Search for the cell housing the specified text and yield its (X, Y) center coordinate. 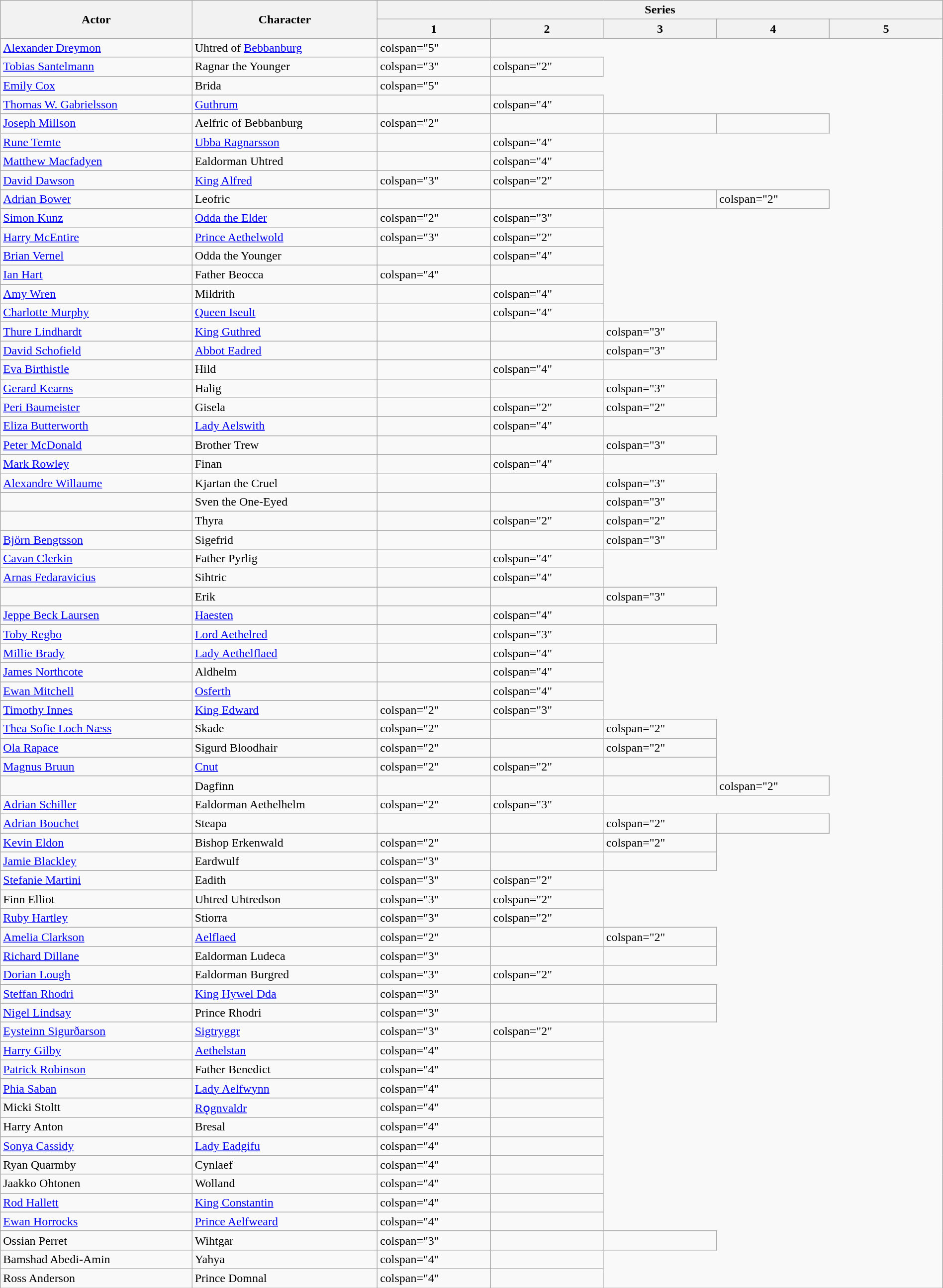
Kjartan the Cruel (284, 483)
Ragnar the Younger (284, 67)
5 (886, 29)
Jamie Blackley (96, 861)
Bresal (284, 1127)
Mildrith (284, 294)
Thomas W. Gabrielsson (96, 104)
Cavan Clerkin (96, 559)
Adrian Schiller (96, 804)
Björn Bengtsson (96, 539)
Emily Cox (96, 86)
Peri Baumeister (96, 407)
Alexander Dreymon (96, 48)
Phia Saban (96, 1088)
Wolland (284, 1184)
Joseph Millson (96, 123)
Odda the Younger (284, 256)
Mark Rowley (96, 464)
Lady Eadgifu (284, 1146)
Ryan Quarmby (96, 1165)
Guthrum (284, 104)
Eysteinn Sigurðarson (96, 1031)
Gisela (284, 407)
Prince Aethelwold (284, 237)
Character (284, 19)
Leofric (284, 199)
Ealdorman Ludeca (284, 956)
Adrian Bower (96, 199)
Thure Lindhardt (96, 332)
Patrick Robinson (96, 1069)
Series (660, 10)
1 (434, 29)
Amelia Clarkson (96, 937)
Arnas Fedaravicius (96, 578)
Cnut (284, 767)
Prince Domnal (284, 1278)
Rod Hallett (96, 1202)
Uhtred Uhtredson (284, 899)
King Guthred (284, 332)
Ubba Ragnarsson (284, 142)
Bishop Erkenwald (284, 843)
Steapa (284, 823)
Yahya (284, 1259)
Sven the One-Eyed (284, 502)
Bamshad Abedi-Amin (96, 1259)
King Hywel Dda (284, 994)
Sigefrid (284, 539)
Rǫgnvaldr (284, 1108)
Skade (284, 729)
Erik (284, 597)
Abbot Eadred (284, 350)
Harry McEntire (96, 237)
Ealdorman Burgred (284, 975)
Brian Vernel (96, 256)
Father Beocca (284, 275)
Prince Rhodri (284, 1013)
Lady Aethelflaed (284, 653)
Toby Regbo (96, 634)
Stiorra (284, 918)
Adrian Bouchet (96, 823)
Eadith (284, 880)
James Northcote (96, 672)
Ealdorman Aethelhelm (284, 804)
Dagfinn (284, 785)
Hild (284, 369)
Matthew Macfadyen (96, 161)
Harry Anton (96, 1127)
Finan (284, 464)
King Constantin (284, 1202)
Thyra (284, 520)
Brother Trew (284, 445)
Amy Wren (96, 294)
Cynlaef (284, 1165)
David Dawson (96, 180)
Finn Elliot (96, 899)
Lady Aelfwynn (284, 1088)
Jeppe Beck Laursen (96, 615)
Simon Kunz (96, 218)
Actor (96, 19)
Ruby Hartley (96, 918)
Sihtric (284, 578)
Alexandre Willaume (96, 483)
2 (547, 29)
Eardwulf (284, 861)
Thea Sofie Loch Næss (96, 729)
Jaakko Ohtonen (96, 1184)
Micki Stoltt (96, 1108)
Charlotte Murphy (96, 313)
Dorian Lough (96, 975)
Lady Aelswith (284, 426)
Gerard Kearns (96, 388)
King Edward (284, 710)
Osferth (284, 691)
David Schofield (96, 350)
Peter McDonald (96, 445)
3 (660, 29)
Haesten (284, 615)
Magnus Bruun (96, 767)
Sigurd Bloodhair (284, 748)
Wihtgar (284, 1240)
Aldhelm (284, 672)
Halig (284, 388)
Ewan Horrocks (96, 1221)
Lord Aethelred (284, 634)
Sonya Cassidy (96, 1146)
Brida (284, 86)
Aethelstan (284, 1050)
Ross Anderson (96, 1278)
Sigtryggr (284, 1031)
Odda the Elder (284, 218)
Ola Rapace (96, 748)
Eva Birthistle (96, 369)
Eliza Butterworth (96, 426)
Ewan Mitchell (96, 691)
Harry Gilby (96, 1050)
Ealdorman Uhtred (284, 161)
Ossian Perret (96, 1240)
Uhtred of Bebbanburg (284, 48)
Queen Iseult (284, 313)
Millie Brady (96, 653)
Father Benedict (284, 1069)
Kevin Eldon (96, 843)
Richard Dillane (96, 956)
Timothy Innes (96, 710)
King Alfred (284, 180)
Steffan Rhodri (96, 994)
Stefanie Martini (96, 880)
Prince Aelfweard (284, 1221)
Aelflaed (284, 937)
Tobias Santelmann (96, 67)
Rune Temte (96, 142)
Ian Hart (96, 275)
Nigel Lindsay (96, 1013)
Aelfric of Bebbanburg (284, 123)
4 (773, 29)
Father Pyrlig (284, 559)
